Locate the cell with the specified text and output its (X, Y) center coordinate. 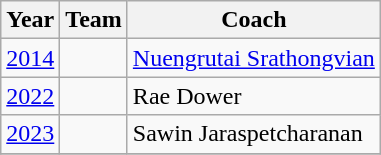
Team (94, 20)
Coach (254, 20)
Rae Dower (254, 96)
2014 (30, 58)
Year (30, 20)
Sawin Jaraspetcharanan (254, 134)
2022 (30, 96)
2023 (30, 134)
Nuengrutai Srathongvian (254, 58)
